Return the [x, y] coordinate for the center point of the cell that contains the specified text.  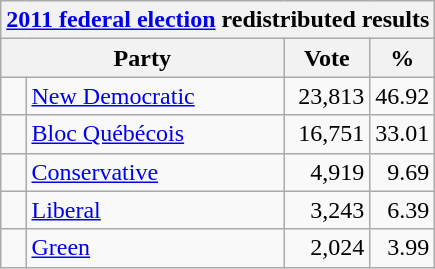
Party [142, 58]
Vote [327, 58]
% [402, 58]
46.92 [402, 96]
2,024 [327, 248]
23,813 [327, 96]
Conservative [155, 172]
6.39 [402, 210]
9.69 [402, 172]
New Democratic [155, 96]
Green [155, 248]
33.01 [402, 134]
Bloc Québécois [155, 134]
Liberal [155, 210]
3,243 [327, 210]
4,919 [327, 172]
3.99 [402, 248]
16,751 [327, 134]
2011 federal election redistributed results [218, 20]
